Determine the [x, y] coordinate at the center of the cell enclosing the given text.  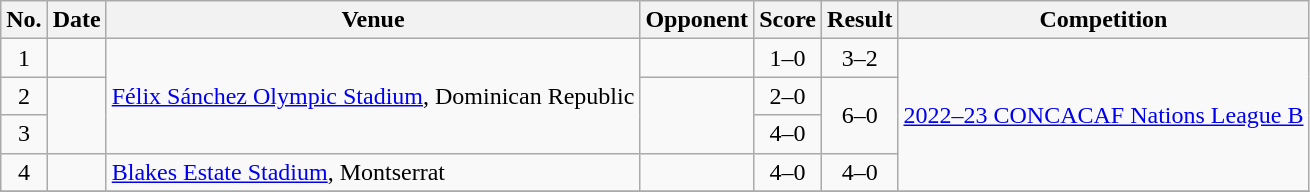
6–0 [860, 115]
3 [24, 134]
1–0 [788, 58]
No. [24, 20]
Date [76, 20]
Competition [1104, 20]
Result [860, 20]
Venue [373, 20]
1 [24, 58]
Blakes Estate Stadium, Montserrat [373, 172]
Félix Sánchez Olympic Stadium, Dominican Republic [373, 96]
4 [24, 172]
Opponent [697, 20]
Score [788, 20]
2–0 [788, 96]
2022–23 CONCACAF Nations League B [1104, 115]
3–2 [860, 58]
2 [24, 96]
